Return the (X, Y) coordinate for the center point of the cell that contains the specified text.  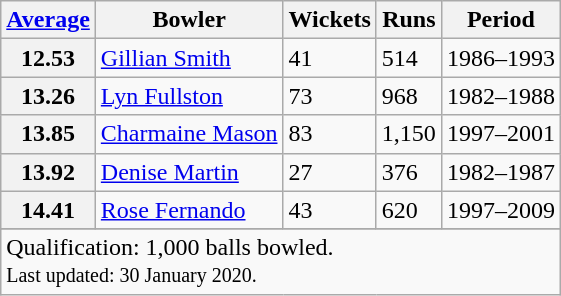
514 (408, 58)
27 (330, 172)
Qualification: 1,000 balls bowled.Last updated: 30 January 2020. (281, 262)
376 (408, 172)
83 (330, 134)
41 (330, 58)
13.85 (48, 134)
Bowler (189, 20)
1982–1988 (500, 96)
Charmaine Mason (189, 134)
Denise Martin (189, 172)
Average (48, 20)
1982–1987 (500, 172)
13.26 (48, 96)
1,150 (408, 134)
Lyn Fullston (189, 96)
43 (330, 210)
1997–2001 (500, 134)
Period (500, 20)
Gillian Smith (189, 58)
73 (330, 96)
Rose Fernando (189, 210)
12.53 (48, 58)
Wickets (330, 20)
968 (408, 96)
Runs (408, 20)
14.41 (48, 210)
1986–1993 (500, 58)
13.92 (48, 172)
620 (408, 210)
1997–2009 (500, 210)
